Identify which cell holds the provided text, then report its (X, Y) central coordinate. 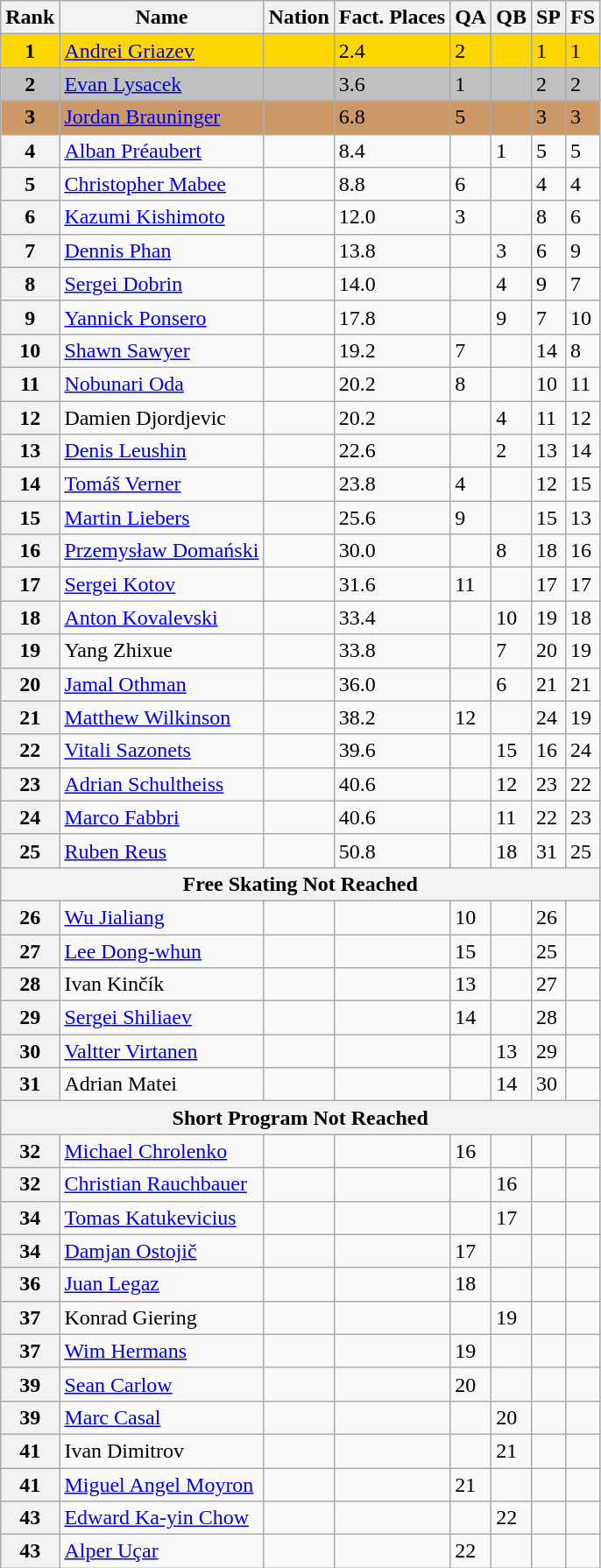
Jamal Othman (161, 684)
Ivan Dimitrov (161, 1451)
6.8 (392, 117)
FS (583, 18)
Sergei Dobrin (161, 284)
14.0 (392, 284)
Adrian Schultheiss (161, 784)
Tomáš Verner (161, 484)
50.8 (392, 851)
Wu Jialiang (161, 917)
Free Skating Not Reached (300, 884)
Martin Liebers (161, 518)
31.6 (392, 584)
Christian Rauchbauer (161, 1184)
Juan Legaz (161, 1284)
Alban Préaubert (161, 151)
QA (471, 18)
Andrei Griazev (161, 51)
Adrian Matei (161, 1084)
Dennis Phan (161, 251)
Sean Carlow (161, 1384)
17.8 (392, 317)
36 (30, 1284)
3.6 (392, 84)
22.6 (392, 451)
Kazumi Kishimoto (161, 217)
Edward Ka-yin Chow (161, 1518)
Christopher Mabee (161, 184)
2.4 (392, 51)
36.0 (392, 684)
Vitali Sazonets (161, 751)
Przemysław Domański (161, 551)
Matthew Wilkinson (161, 717)
Tomas Katukevicius (161, 1218)
Fact. Places (392, 18)
19.2 (392, 350)
8.8 (392, 184)
Jordan Brauninger (161, 117)
33.8 (392, 651)
33.4 (392, 618)
Lee Dong-whun (161, 950)
Nobunari Oda (161, 384)
30.0 (392, 551)
Wim Hermans (161, 1351)
Rank (30, 18)
12.0 (392, 217)
Damien Djordjevic (161, 418)
Valtter Virtanen (161, 1051)
Marco Fabbri (161, 817)
Konrad Giering (161, 1317)
Sergei Shiliaev (161, 1018)
Shawn Sawyer (161, 350)
23.8 (392, 484)
Alper Uçar (161, 1551)
Denis Leushin (161, 451)
Yang Zhixue (161, 651)
Nation (299, 18)
Anton Kovalevski (161, 618)
38.2 (392, 717)
Damjan Ostojič (161, 1251)
13.8 (392, 251)
QB (512, 18)
Short Program Not Reached (300, 1118)
8.4 (392, 151)
Ruben Reus (161, 851)
39.6 (392, 751)
Yannick Ponsero (161, 317)
Name (161, 18)
SP (548, 18)
Marc Casal (161, 1417)
25.6 (392, 518)
Miguel Angel Moyron (161, 1485)
Ivan Kinčík (161, 985)
Sergei Kotov (161, 584)
Michael Chrolenko (161, 1151)
Evan Lysacek (161, 84)
